Detect which cell encompasses the target text, then output its (X, Y) center coordinate. 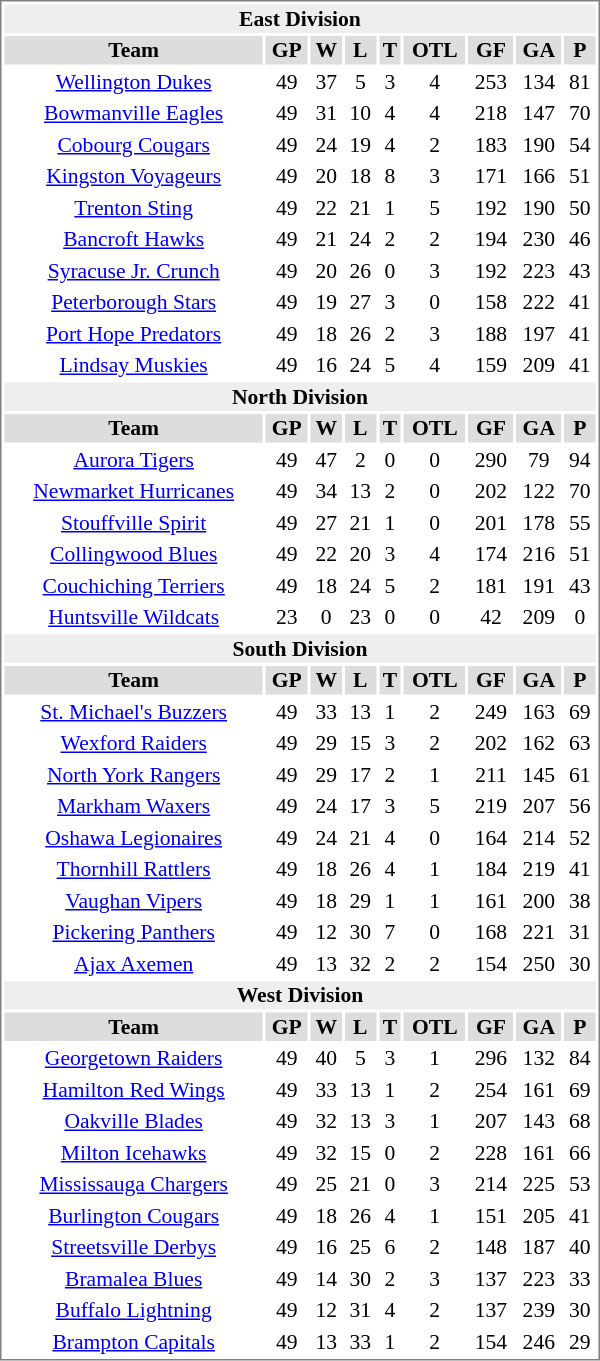
151 (492, 1216)
54 (580, 144)
Mississauga Chargers (133, 1184)
Peterborough Stars (133, 302)
178 (538, 522)
163 (538, 712)
147 (538, 113)
Aurora Tigers (133, 460)
Markham Waxers (133, 806)
159 (492, 365)
174 (492, 554)
148 (492, 1247)
221 (538, 932)
171 (492, 176)
187 (538, 1247)
143 (538, 1121)
55 (580, 522)
Brampton Capitals (133, 1342)
222 (538, 302)
10 (360, 113)
Buffalo Lightning (133, 1310)
132 (538, 1058)
63 (580, 743)
42 (492, 617)
197 (538, 334)
Wellington Dukes (133, 82)
34 (326, 491)
Wexford Raiders (133, 743)
6 (390, 1247)
Thornhill Rattlers (133, 869)
66 (580, 1152)
North Division (300, 396)
162 (538, 743)
Bramalea Blues (133, 1278)
61 (580, 774)
239 (538, 1310)
Oakville Blades (133, 1121)
South Division (300, 648)
Syracuse Jr. Crunch (133, 270)
250 (538, 964)
188 (492, 334)
246 (538, 1342)
79 (538, 460)
Collingwood Blues (133, 554)
134 (538, 82)
Ajax Axemen (133, 964)
191 (538, 586)
230 (538, 239)
183 (492, 144)
205 (538, 1216)
8 (390, 176)
201 (492, 522)
Trenton Sting (133, 208)
249 (492, 712)
181 (492, 586)
East Division (300, 18)
47 (326, 460)
216 (538, 554)
84 (580, 1058)
211 (492, 774)
200 (538, 900)
Bowmanville Eagles (133, 113)
81 (580, 82)
West Division (300, 995)
46 (580, 239)
Newmarket Hurricanes (133, 491)
38 (580, 900)
Huntsville Wildcats (133, 617)
Stouffville Spirit (133, 522)
168 (492, 932)
14 (326, 1278)
225 (538, 1184)
164 (492, 838)
290 (492, 460)
North York Rangers (133, 774)
296 (492, 1058)
254 (492, 1090)
52 (580, 838)
122 (538, 491)
Cobourg Cougars (133, 144)
53 (580, 1184)
Streetsville Derbys (133, 1247)
228 (492, 1152)
St. Michael's Buzzers (133, 712)
Pickering Panthers (133, 932)
Milton Icehawks (133, 1152)
218 (492, 113)
Bancroft Hawks (133, 239)
94 (580, 460)
Georgetown Raiders (133, 1058)
7 (390, 932)
56 (580, 806)
194 (492, 239)
68 (580, 1121)
Hamilton Red Wings (133, 1090)
Oshawa Legionaires (133, 838)
Burlington Cougars (133, 1216)
Port Hope Predators (133, 334)
184 (492, 869)
37 (326, 82)
145 (538, 774)
Lindsay Muskies (133, 365)
Vaughan Vipers (133, 900)
Couchiching Terriers (133, 586)
253 (492, 82)
158 (492, 302)
50 (580, 208)
Kingston Voyageurs (133, 176)
166 (538, 176)
